For the text-containing cell, return its midpoint in (X, Y) coordinate format. 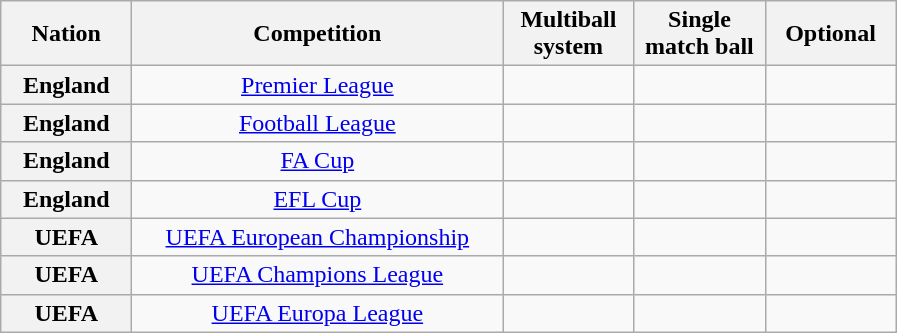
FA Cup (318, 161)
EFL Cup (318, 199)
UEFA Champions League (318, 275)
UEFA Europa League (318, 313)
UEFA European Championship (318, 237)
Nation (66, 34)
Premier League (318, 85)
Multiball system (568, 34)
Optional (830, 34)
Single match ball (700, 34)
Competition (318, 34)
Football League (318, 123)
